Detect which cell encompasses the target text, then output its [x, y] center coordinate. 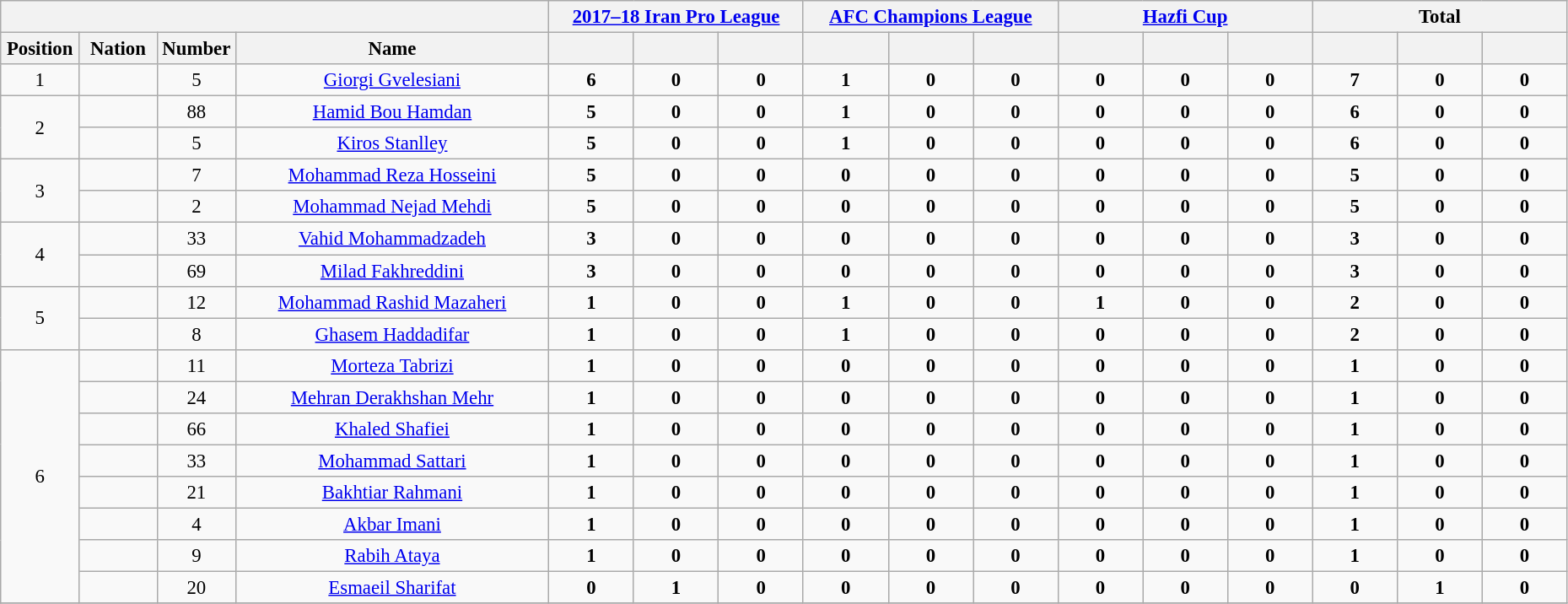
Mohammad Nejad Mehdi [391, 207]
Mohammad Rashid Mazaheri [391, 302]
Total [1440, 17]
11 [196, 365]
Morteza Tabrizi [391, 365]
Rabih Ataya [391, 556]
Mohammad Sattari [391, 461]
Name [391, 49]
21 [196, 493]
Mehran Derakhshan Mehr [391, 397]
Khaled Shafiei [391, 429]
8 [196, 334]
Hazfi Cup [1185, 17]
9 [196, 556]
Akbar Imani [391, 524]
Bakhtiar Rahmani [391, 493]
12 [196, 302]
Position [40, 49]
Vahid Mohammadzadeh [391, 239]
24 [196, 397]
Milad Fakhreddini [391, 271]
66 [196, 429]
AFC Champions League [930, 17]
Mohammad Reza Hosseini [391, 175]
Nation [118, 49]
Hamid Bou Hamdan [391, 112]
2017–18 Iran Pro League [676, 17]
20 [196, 588]
69 [196, 271]
Esmaeil Sharifat [391, 588]
Kiros Stanlley [391, 143]
Ghasem Haddadifar [391, 334]
88 [196, 112]
Giorgi Gvelesiani [391, 80]
Number [196, 49]
